For the text-containing cell, return its midpoint in [x, y] coordinate format. 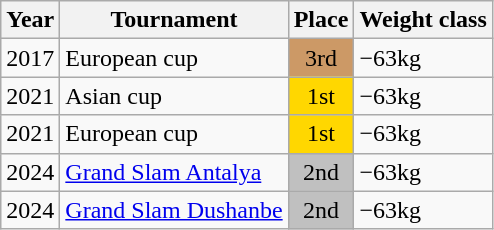
Grand Slam Dushanbe [174, 210]
2017 [30, 58]
Place [321, 20]
Tournament [174, 20]
Grand Slam Antalya [174, 172]
Year [30, 20]
3rd [321, 58]
Weight class [423, 20]
Asian cup [174, 96]
